Identify which cell holds the provided text, then report its [x, y] central coordinate. 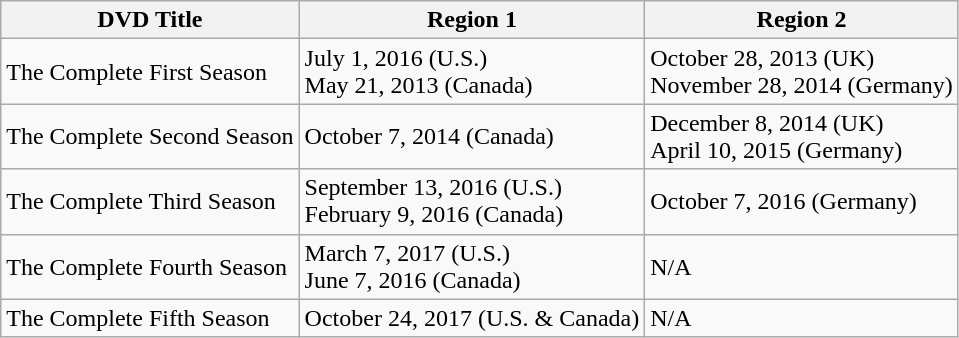
July 1, 2016 (U.S.)May 21, 2013 (Canada) [472, 72]
October 24, 2017 (U.S. & Canada) [472, 318]
The Complete Second Season [150, 136]
Region 2 [802, 20]
The Complete Third Season [150, 202]
The Complete Fifth Season [150, 318]
September 13, 2016 (U.S.)February 9, 2016 (Canada) [472, 202]
October 28, 2013 (UK)November 28, 2014 (Germany) [802, 72]
Region 1 [472, 20]
October 7, 2016 (Germany) [802, 202]
The Complete Fourth Season [150, 266]
October 7, 2014 (Canada) [472, 136]
The Complete First Season [150, 72]
DVD Title [150, 20]
March 7, 2017 (U.S.)June 7, 2016 (Canada) [472, 266]
December 8, 2014 (UK)April 10, 2015 (Germany) [802, 136]
